Locate the cell with the specified text and output its [X, Y] center coordinate. 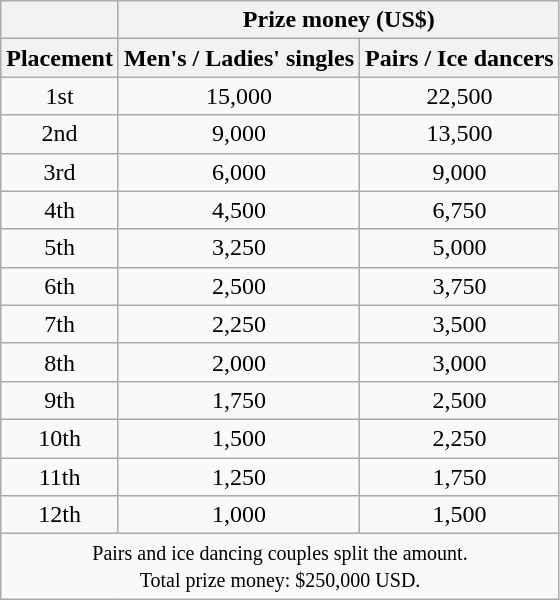
Pairs and ice dancing couples split the amount. Total prize money: $250,000 USD. [280, 566]
6th [60, 286]
3,000 [460, 362]
22,500 [460, 96]
12th [60, 515]
9th [60, 400]
6,750 [460, 210]
15,000 [238, 96]
1,000 [238, 515]
8th [60, 362]
3,500 [460, 324]
5th [60, 248]
7th [60, 324]
4,500 [238, 210]
4th [60, 210]
5,000 [460, 248]
10th [60, 438]
2,000 [238, 362]
11th [60, 477]
1,250 [238, 477]
13,500 [460, 134]
Men's / Ladies' singles [238, 58]
2nd [60, 134]
Pairs / Ice dancers [460, 58]
3,250 [238, 248]
3rd [60, 172]
3,750 [460, 286]
1st [60, 96]
6,000 [238, 172]
Placement [60, 58]
Prize money (US$) [338, 20]
